Extract the (x, y) coordinate from the center of the cell holding the provided text.  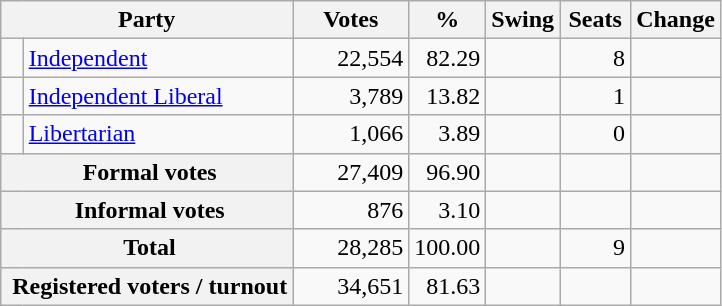
9 (596, 248)
0 (596, 134)
82.29 (448, 58)
96.90 (448, 172)
1 (596, 96)
Libertarian (158, 134)
Votes (351, 20)
Party (147, 20)
Registered voters / turnout (147, 286)
100.00 (448, 248)
Formal votes (147, 172)
Change (676, 20)
13.82 (448, 96)
3,789 (351, 96)
3.10 (448, 210)
% (448, 20)
876 (351, 210)
22,554 (351, 58)
Independent (158, 58)
8 (596, 58)
Informal votes (147, 210)
34,651 (351, 286)
28,285 (351, 248)
Total (147, 248)
27,409 (351, 172)
Swing (523, 20)
Independent Liberal (158, 96)
81.63 (448, 286)
1,066 (351, 134)
Seats (596, 20)
3.89 (448, 134)
